Capture the cell that displays the provided text and extract its (x, y) central coordinate. 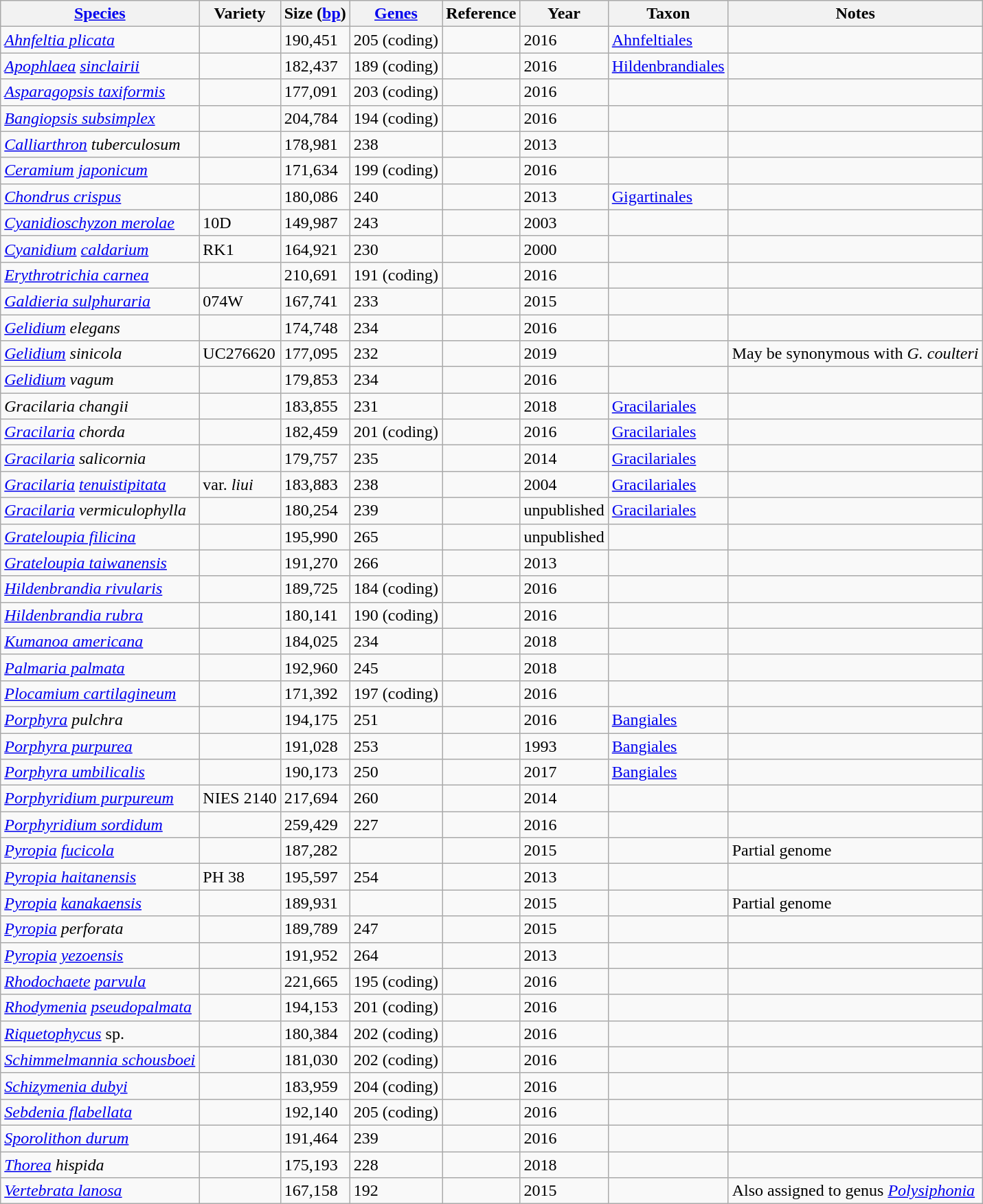
Rhodochaete parvula (100, 981)
Gelidium elegans (100, 328)
194,153 (315, 1007)
Gelidium sinicola (100, 354)
192 (396, 1191)
Calliarthron tuberculosum (100, 144)
240 (396, 197)
Cyanidium caldarium (100, 249)
167,741 (315, 301)
10D (240, 223)
Genes (396, 14)
Chondrus crispus (100, 197)
259,429 (315, 825)
232 (396, 354)
UC276620 (240, 354)
247 (396, 929)
Notes (855, 14)
Also assigned to genus Polysiphonia (855, 1191)
164,921 (315, 249)
Pyropia perforata (100, 929)
Plocamium cartilagineum (100, 693)
231 (396, 406)
Pyropia fucicola (100, 851)
Schimmelmannia schousboei (100, 1060)
191,952 (315, 955)
250 (396, 772)
253 (396, 746)
184,025 (315, 641)
2003 (564, 223)
210,691 (315, 275)
184 (coding) (396, 589)
Pyropia haitanensis (100, 877)
180,254 (315, 511)
2019 (564, 354)
171,392 (315, 693)
251 (396, 720)
Porphyridium sordidum (100, 825)
Reference (481, 14)
Hildenbrandiales (668, 66)
243 (396, 223)
191,028 (315, 746)
182,459 (315, 432)
194 (coding) (396, 118)
Porphyra umbilicalis (100, 772)
181,030 (315, 1060)
Gelidium vagum (100, 380)
Porphyra pulchra (100, 720)
Schizymenia dubyi (100, 1086)
195,990 (315, 537)
179,853 (315, 380)
Gracilaria chorda (100, 432)
245 (396, 667)
265 (396, 537)
167,158 (315, 1191)
174,748 (315, 328)
178,981 (315, 144)
Pyropia yezoensis (100, 955)
RK1 (240, 249)
Hildenbrandia rivularis (100, 589)
182,437 (315, 66)
180,384 (315, 1034)
189 (coding) (396, 66)
192,960 (315, 667)
192,140 (315, 1112)
Grateloupia filicina (100, 537)
171,634 (315, 170)
Sporolithon durum (100, 1138)
204,784 (315, 118)
Thorea hispida (100, 1165)
Bangiopsis subsimplex (100, 118)
197 (coding) (396, 693)
180,141 (315, 615)
Palmaria palmata (100, 667)
2000 (564, 249)
266 (396, 563)
Gracilaria salicornia (100, 458)
Riquetophycus sp. (100, 1034)
230 (396, 249)
189,789 (315, 929)
Gracilaria tenuistipitata (100, 484)
Asparagopsis taxiformis (100, 92)
Ceramium japonicum (100, 170)
190 (coding) (396, 615)
189,931 (315, 903)
Erythrotrichia carnea (100, 275)
183,959 (315, 1086)
149,987 (315, 223)
Hildenbrandia rubra (100, 615)
190,173 (315, 772)
Porphyridium purpureum (100, 799)
2017 (564, 772)
Gracilaria changii (100, 406)
Sebdenia flabellata (100, 1112)
Species (100, 14)
228 (396, 1165)
177,095 (315, 354)
183,883 (315, 484)
Gigartinales (668, 197)
191,270 (315, 563)
Variety (240, 14)
227 (396, 825)
Vertebrata lanosa (100, 1191)
221,665 (315, 981)
264 (396, 955)
Ahnfeltia plicata (100, 40)
var. liui (240, 484)
Year (564, 14)
Size (bp) (315, 14)
177,091 (315, 92)
Ahnfeltiales (668, 40)
074W (240, 301)
191 (coding) (396, 275)
175,193 (315, 1165)
Apophlaea sinclairii (100, 66)
189,725 (315, 589)
194,175 (315, 720)
203 (coding) (396, 92)
Galdieria sulphuraria (100, 301)
Grateloupia taiwanensis (100, 563)
1993 (564, 746)
191,464 (315, 1138)
NIES 2140 (240, 799)
195,597 (315, 877)
May be synonymous with G. coulteri (855, 354)
180,086 (315, 197)
233 (396, 301)
Kumanoa americana (100, 641)
254 (396, 877)
187,282 (315, 851)
Porphyra purpurea (100, 746)
195 (coding) (396, 981)
204 (coding) (396, 1086)
Pyropia kanakaensis (100, 903)
Gracilaria vermiculophylla (100, 511)
2004 (564, 484)
190,451 (315, 40)
235 (396, 458)
260 (396, 799)
Rhodymenia pseudopalmata (100, 1007)
217,694 (315, 799)
Taxon (668, 14)
183,855 (315, 406)
PH 38 (240, 877)
Cyanidioschyzon merolae (100, 223)
179,757 (315, 458)
199 (coding) (396, 170)
